Detect which cell encompasses the target text, then output its (x, y) center coordinate. 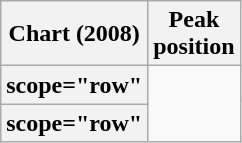
Peakposition (194, 34)
Chart (2008) (74, 34)
